Determine the (X, Y) coordinate at the center of the cell enclosing the given text.  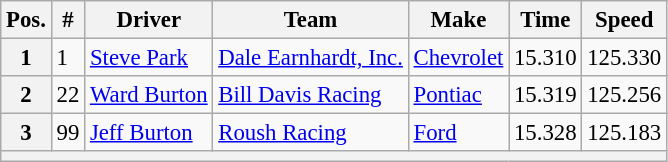
Pos. (26, 20)
Driver (149, 20)
Dale Earnhardt, Inc. (310, 58)
125.330 (624, 58)
99 (68, 133)
15.310 (546, 58)
3 (26, 133)
125.256 (624, 95)
Make (458, 20)
125.183 (624, 133)
Bill Davis Racing (310, 95)
Chevrolet (458, 58)
Steve Park (149, 58)
Time (546, 20)
2 (26, 95)
22 (68, 95)
Jeff Burton (149, 133)
Ford (458, 133)
15.328 (546, 133)
Team (310, 20)
# (68, 20)
Pontiac (458, 95)
Speed (624, 20)
Roush Racing (310, 133)
15.319 (546, 95)
Ward Burton (149, 95)
